Search for the cell housing the specified text and yield its (X, Y) center coordinate. 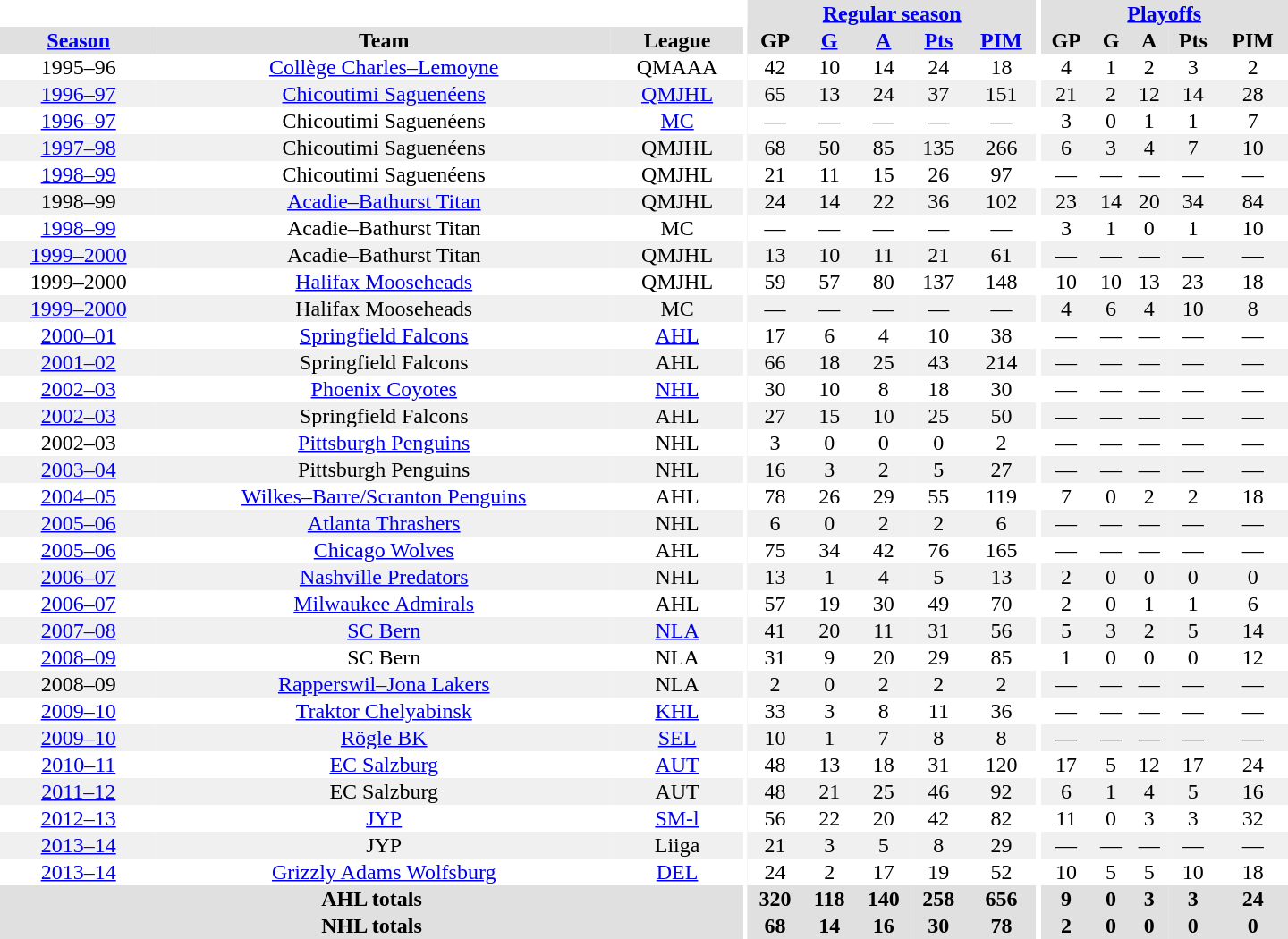
2000–01 (79, 335)
Rapperswil–Jona Lakers (384, 684)
2003–04 (79, 469)
59 (775, 282)
Nashville Predators (384, 577)
65 (775, 94)
1997–98 (79, 148)
Atlanta Thrashers (384, 523)
2004–05 (79, 496)
AHL totals (372, 899)
2011–12 (79, 791)
Rögle BK (384, 738)
49 (939, 604)
League (677, 40)
140 (884, 899)
Collège Charles–Lemoyne (384, 67)
320 (775, 899)
214 (1001, 362)
SM-l (677, 818)
2007–08 (79, 630)
Wilkes–Barre/Scranton Penguins (384, 496)
2001–02 (79, 362)
151 (1001, 94)
QMAAA (677, 67)
Traktor Chelyabinsk (384, 711)
Milwaukee Admirals (384, 604)
Season (79, 40)
92 (1001, 791)
66 (775, 362)
102 (1001, 201)
1995–96 (79, 67)
258 (939, 899)
Team (384, 40)
52 (1001, 872)
656 (1001, 899)
Phoenix Coyotes (384, 389)
Chicago Wolves (384, 550)
NHL totals (372, 926)
Liiga (677, 845)
2012–13 (79, 818)
82 (1001, 818)
135 (939, 148)
SEL (677, 738)
165 (1001, 550)
Regular season (893, 13)
32 (1252, 818)
55 (939, 496)
Playoffs (1165, 13)
Grizzly Adams Wolfsburg (384, 872)
76 (939, 550)
118 (829, 899)
61 (1001, 255)
80 (884, 282)
KHL (677, 711)
120 (1001, 765)
148 (1001, 282)
97 (1001, 174)
37 (939, 94)
33 (775, 711)
46 (939, 791)
75 (775, 550)
137 (939, 282)
119 (1001, 496)
43 (939, 362)
41 (775, 630)
70 (1001, 604)
28 (1252, 94)
266 (1001, 148)
2010–11 (79, 765)
DEL (677, 872)
84 (1252, 201)
38 (1001, 335)
